For the text-containing cell, return its midpoint in [x, y] coordinate format. 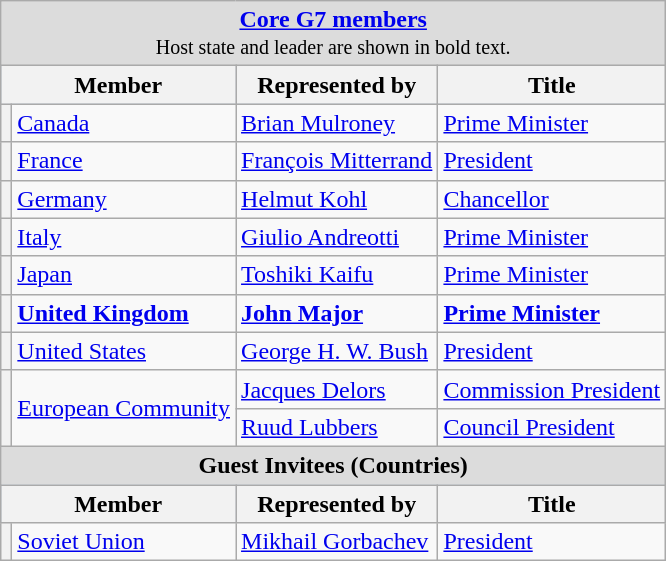
Giulio Andreotti [337, 237]
Commission President [552, 389]
Toshiki Kaifu [337, 275]
François Mitterrand [337, 161]
Helmut Kohl [337, 199]
Japan [124, 275]
United Kingdom [124, 313]
Guest Invitees (Countries) [334, 465]
Italy [124, 237]
Council President [552, 427]
Brian Mulroney [337, 123]
Core G7 membersHost state and leader are shown in bold text. [334, 34]
George H. W. Bush [337, 351]
Germany [124, 199]
Ruud Lubbers [337, 427]
European Community [124, 408]
Soviet Union [124, 542]
Canada [124, 123]
Jacques Delors [337, 389]
Chancellor [552, 199]
Mikhail Gorbachev [337, 542]
John Major [337, 313]
France [124, 161]
United States [124, 351]
